Return the [X, Y] coordinate for the center point of the cell that contains the specified text.  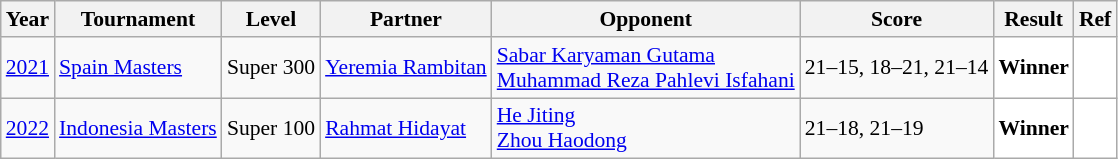
Super 300 [271, 68]
21–15, 18–21, 21–14 [897, 68]
Score [897, 19]
2021 [28, 68]
Yeremia Rambitan [406, 68]
Year [28, 19]
Rahmat Hidayat [406, 128]
Partner [406, 19]
Ref [1095, 19]
Spain Masters [138, 68]
Result [1034, 19]
21–18, 21–19 [897, 128]
2022 [28, 128]
Indonesia Masters [138, 128]
Level [271, 19]
Opponent [646, 19]
Tournament [138, 19]
He Jiting Zhou Haodong [646, 128]
Sabar Karyaman Gutama Muhammad Reza Pahlevi Isfahani [646, 68]
Super 100 [271, 128]
